Capture the cell that displays the provided text and extract its (x, y) central coordinate. 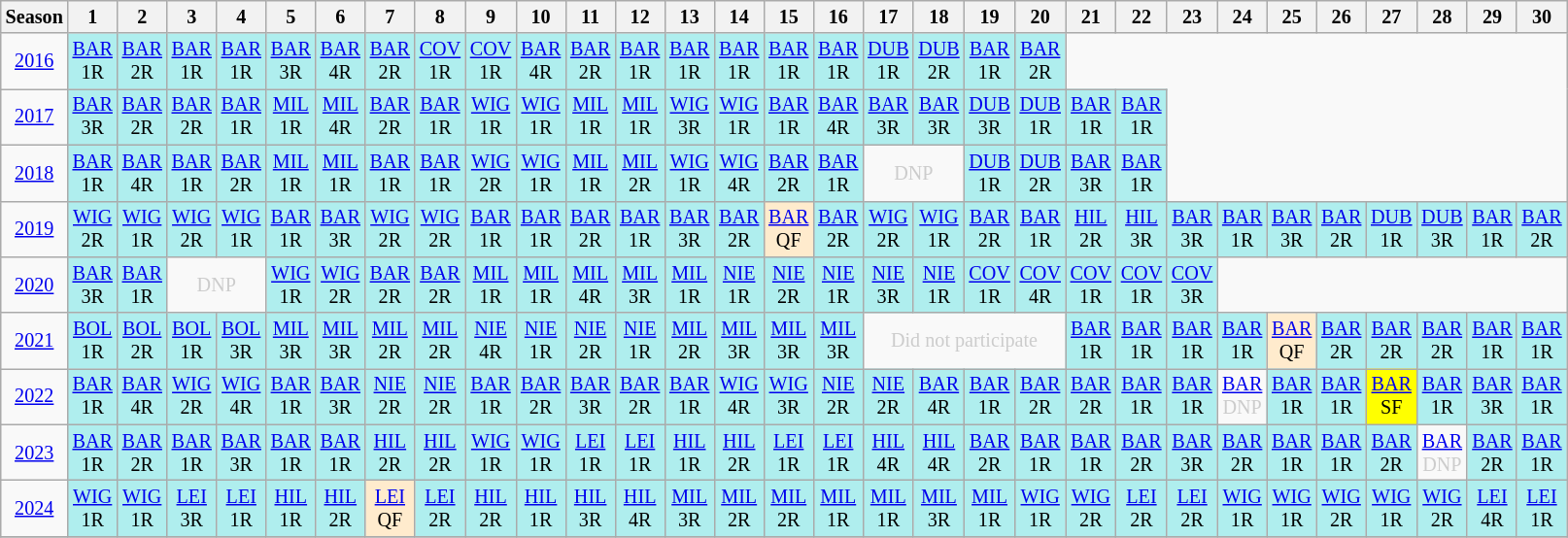
17 (888, 17)
LEIQF (391, 509)
9 (491, 17)
COV4R (1040, 286)
2017 (35, 118)
10 (540, 17)
COV3R (1192, 286)
3 (192, 17)
BOL3R (241, 341)
Season (35, 17)
15 (789, 17)
23 (1192, 17)
1 (93, 17)
14 (738, 17)
Did not participate (964, 341)
26 (1341, 17)
28 (1442, 17)
2016 (35, 61)
5 (291, 17)
2021 (35, 341)
LEI3R (192, 509)
19 (990, 17)
BOL2R (142, 341)
2023 (35, 453)
BARSF (1391, 397)
4 (241, 17)
8 (440, 17)
27 (1391, 17)
29 (1492, 17)
2022 (35, 397)
24 (1242, 17)
6 (340, 17)
2 (142, 17)
2020 (35, 286)
25 (1292, 17)
18 (938, 17)
7 (391, 17)
2018 (35, 173)
12 (639, 17)
22 (1142, 17)
LEI4R (1492, 509)
2024 (35, 509)
30 (1541, 17)
NIE3R (888, 286)
11 (591, 17)
NIE4R (491, 341)
13 (690, 17)
16 (837, 17)
20 (1040, 17)
21 (1091, 17)
2019 (35, 229)
